Provide the [X, Y] coordinate of the cell's center where the given text is located.  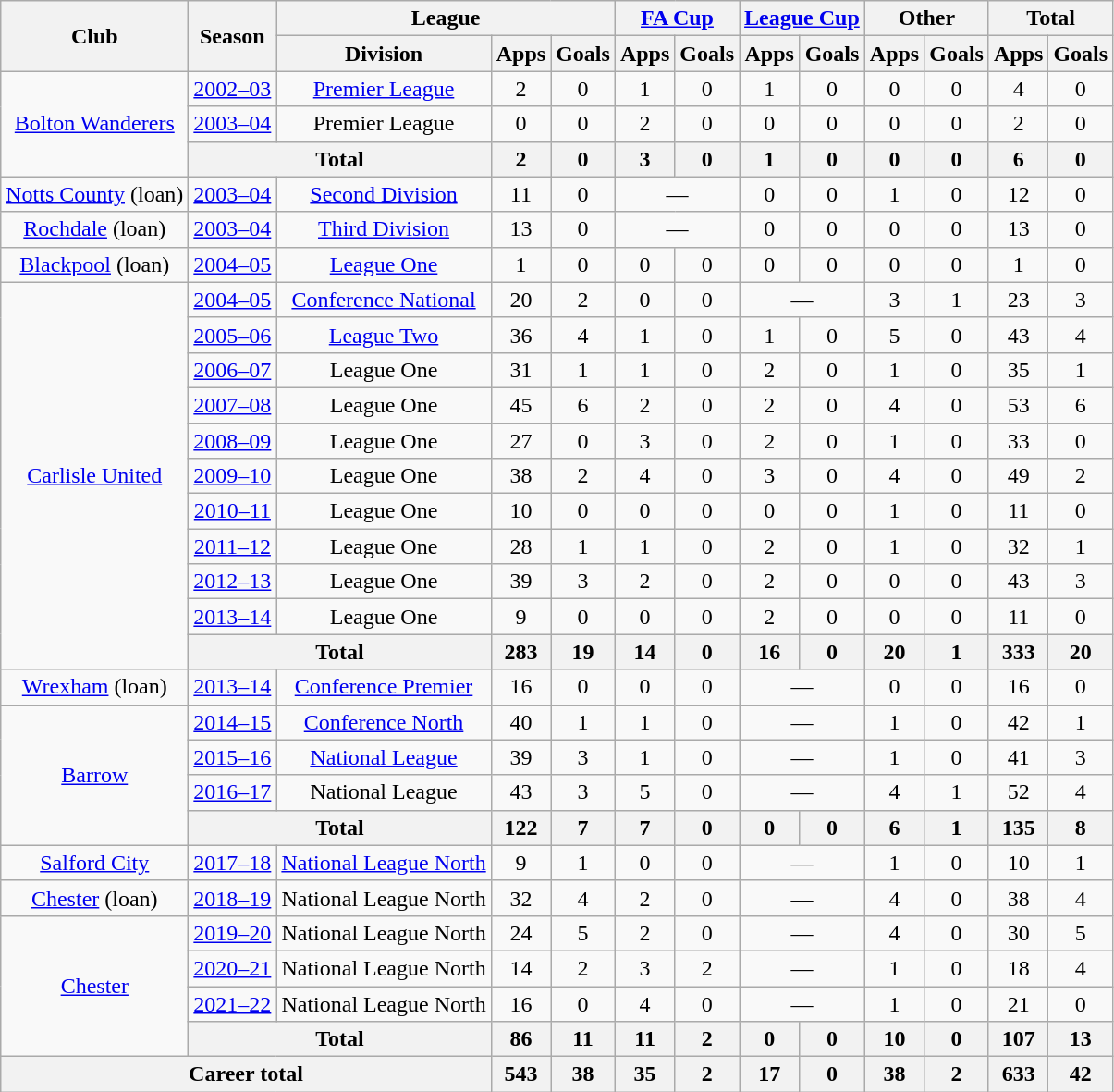
League Cup [802, 18]
Conference National [384, 300]
Blackpool (loan) [94, 264]
122 [520, 828]
2019–20 [233, 933]
45 [520, 405]
Division [384, 54]
30 [1018, 933]
2018–19 [233, 898]
Conference Premier [384, 687]
23 [1018, 300]
Career total [246, 1074]
2008–09 [233, 441]
333 [1018, 652]
2002–03 [233, 89]
FA Cup [677, 18]
Season [233, 36]
Second Division [384, 194]
Chester [94, 986]
2012–13 [233, 582]
49 [1018, 476]
2010–11 [233, 511]
33 [1018, 441]
Bolton Wanderers [94, 124]
21 [1018, 1003]
28 [520, 546]
2005–06 [233, 335]
18 [1018, 968]
633 [1018, 1074]
League Two [384, 335]
Rochdale (loan) [94, 229]
24 [520, 933]
2011–12 [233, 546]
Carlisle United [94, 475]
Salford City [94, 863]
53 [1018, 405]
2021–22 [233, 1003]
2009–10 [233, 476]
2015–16 [233, 757]
Chester (loan) [94, 898]
36 [520, 335]
52 [1018, 792]
17 [769, 1074]
86 [520, 1039]
40 [520, 722]
League [446, 18]
19 [583, 652]
2014–15 [233, 722]
2006–07 [233, 370]
41 [1018, 757]
27 [520, 441]
Conference North [384, 722]
543 [520, 1074]
31 [520, 370]
Notts County (loan) [94, 194]
2017–18 [233, 863]
8 [1081, 828]
107 [1018, 1039]
Other [926, 18]
Wrexham (loan) [94, 687]
Barrow [94, 775]
283 [520, 652]
2020–21 [233, 968]
12 [1018, 194]
2007–08 [233, 405]
135 [1018, 828]
Third Division [384, 229]
2016–17 [233, 792]
Club [94, 36]
